Scan for the cell matching the given text and deliver its [x, y] coordinate at center. 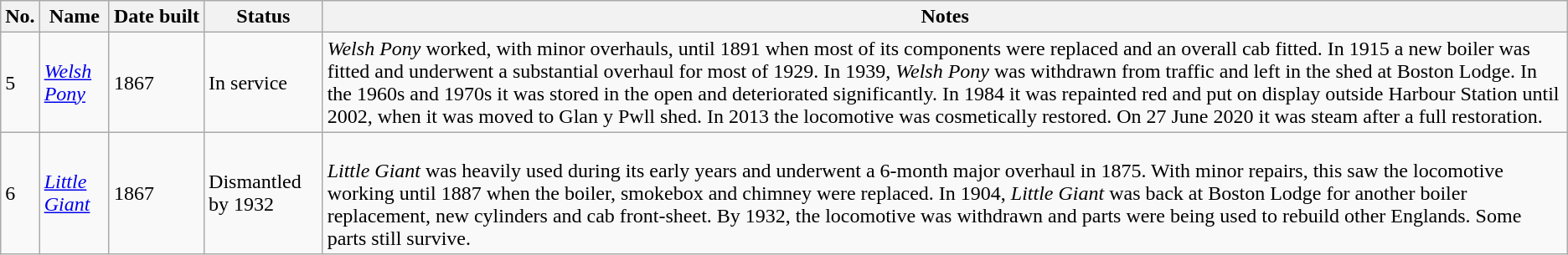
Welsh Pony [74, 82]
In service [264, 82]
Date built [156, 17]
Name [74, 17]
6 [20, 193]
No. [20, 17]
5 [20, 82]
Little Giant [74, 193]
Notes [945, 17]
Dismantled by 1932 [264, 193]
Status [264, 17]
